Output the [x, y] coordinate of the center of the cell containing the given text.  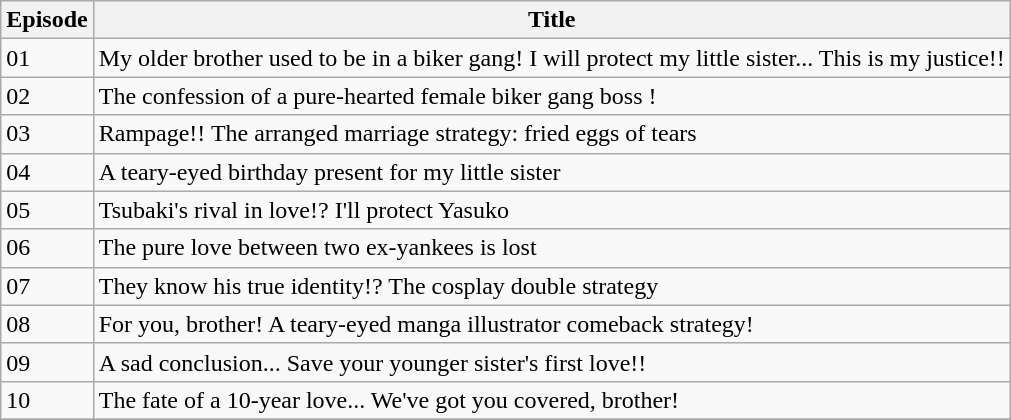
Tsubaki's rival in love!? I'll protect Yasuko [552, 210]
10 [47, 400]
The confession of a pure-hearted female biker gang boss ! [552, 96]
07 [47, 286]
They know his true identity!? The cosplay double strategy [552, 286]
A sad conclusion... Save your younger sister's first love!! [552, 362]
For you, brother! A teary-eyed manga illustrator comeback strategy! [552, 324]
03 [47, 134]
The pure love between two ex-yankees is lost [552, 248]
04 [47, 172]
The fate of a 10-year love... We've got you covered, brother! [552, 400]
09 [47, 362]
05 [47, 210]
A teary-eyed birthday present for my little sister [552, 172]
06 [47, 248]
Title [552, 20]
02 [47, 96]
01 [47, 58]
Rampage!! The arranged marriage strategy: fried eggs of tears [552, 134]
My older brother used to be in a biker gang! I will protect my little sister... This is my justice!! [552, 58]
Episode [47, 20]
08 [47, 324]
